Search for the cell housing the specified text and yield its (X, Y) center coordinate. 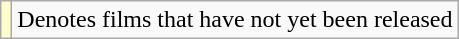
Denotes films that have not yet been released (235, 20)
